Identify which cell holds the provided text, then report its (X, Y) central coordinate. 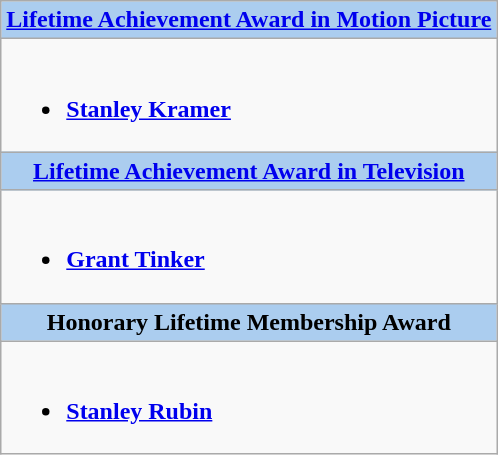
Stanley Rubin (249, 398)
Grant Tinker (249, 246)
Lifetime Achievement Award in Television (249, 171)
Honorary Lifetime Membership Award (249, 322)
Lifetime Achievement Award in Motion Picture (249, 20)
Stanley Kramer (249, 96)
